Return (x, y) of the center of cell containing provided text 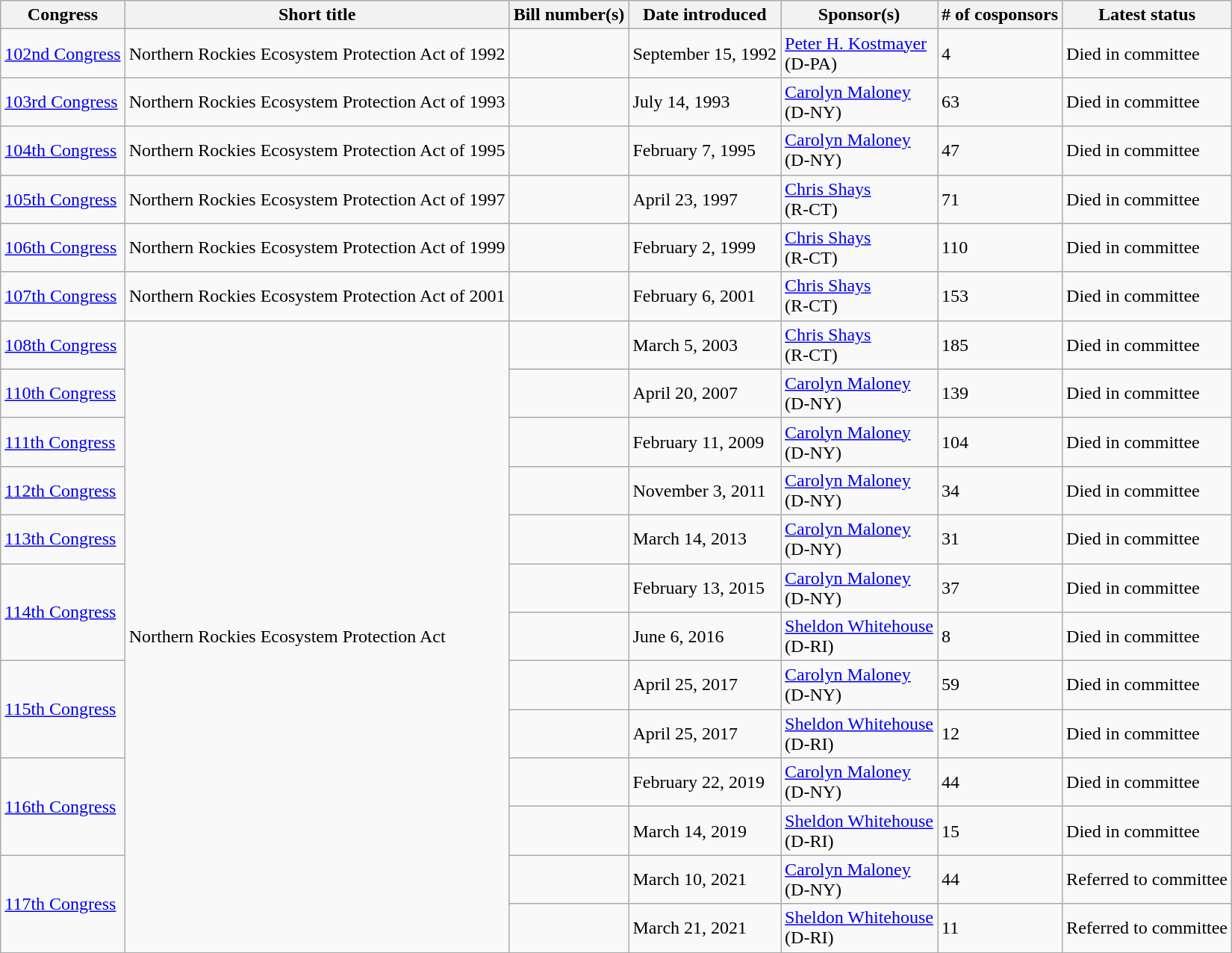
Northern Rockies Ecosystem Protection Act (317, 636)
139 (1001, 393)
107th Congress (63, 296)
November 3, 2011 (705, 490)
February 22, 2019 (705, 783)
March 14, 2019 (705, 831)
47 (1001, 151)
11 (1001, 928)
37 (1001, 587)
114th Congress (63, 612)
Northern Rockies Ecosystem Protection Act of 1993 (317, 102)
153 (1001, 296)
Short title (317, 15)
63 (1001, 102)
February 13, 2015 (705, 587)
June 6, 2016 (705, 636)
185 (1001, 345)
12 (1001, 733)
103rd Congress (63, 102)
March 5, 2003 (705, 345)
113th Congress (63, 539)
Northern Rockies Ecosystem Protection Act of 1999 (317, 248)
Northern Rockies Ecosystem Protection Act of 1995 (317, 151)
104th Congress (63, 151)
71 (1001, 199)
Peter H. Kostmayer(D-PA) (859, 54)
March 10, 2021 (705, 880)
Northern Rockies Ecosystem Protection Act of 1992 (317, 54)
110 (1001, 248)
31 (1001, 539)
111th Congress (63, 442)
15 (1001, 831)
Latest status (1147, 15)
February 11, 2009 (705, 442)
4 (1001, 54)
February 2, 1999 (705, 248)
April 23, 1997 (705, 199)
September 15, 1992 (705, 54)
# of cosponsors (1001, 15)
105th Congress (63, 199)
February 6, 2001 (705, 296)
59 (1001, 686)
Bill number(s) (569, 15)
116th Congress (63, 807)
April 20, 2007 (705, 393)
115th Congress (63, 710)
106th Congress (63, 248)
February 7, 1995 (705, 151)
Northern Rockies Ecosystem Protection Act of 1997 (317, 199)
8 (1001, 636)
March 21, 2021 (705, 928)
March 14, 2013 (705, 539)
108th Congress (63, 345)
117th Congress (63, 904)
110th Congress (63, 393)
Congress (63, 15)
104 (1001, 442)
Date introduced (705, 15)
112th Congress (63, 490)
Northern Rockies Ecosystem Protection Act of 2001 (317, 296)
34 (1001, 490)
July 14, 1993 (705, 102)
Sponsor(s) (859, 15)
102nd Congress (63, 54)
